Return [X, Y] of the center of cell containing provided text 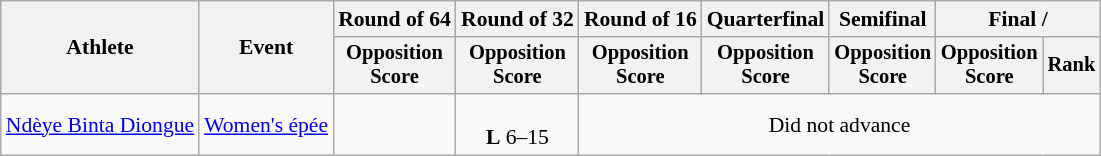
Event [266, 48]
Did not advance [840, 124]
Semifinal [882, 19]
Quarterfinal [766, 19]
Round of 64 [394, 19]
L 6–15 [518, 124]
Women's épée [266, 124]
Athlete [100, 48]
Round of 16 [640, 19]
Rank [1072, 66]
Ndèye Binta Diongue [100, 124]
Round of 32 [518, 19]
Final / [1018, 19]
